Pinpoint the cell where the given text exists, returning its [x, y] midpoint coordinate. 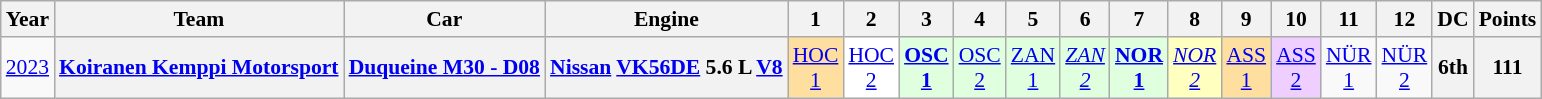
NOR2 [1194, 68]
Duqueine M30 - D08 [444, 68]
10 [1296, 19]
Team [199, 19]
ASS1 [1246, 68]
Car [444, 19]
ASS2 [1296, 68]
Points [1508, 19]
ZAN1 [1033, 68]
Koiranen Kemppi Motorsport [199, 68]
ZAN2 [1085, 68]
4 [980, 19]
3 [926, 19]
9 [1246, 19]
5 [1033, 19]
OSC1 [926, 68]
7 [1139, 19]
8 [1194, 19]
6 [1085, 19]
6th [1452, 68]
111 [1508, 68]
2023 [28, 68]
1 [816, 19]
HOC2 [871, 68]
NOR1 [1139, 68]
Year [28, 19]
OSC2 [980, 68]
11 [1349, 19]
DC [1452, 19]
NÜR2 [1405, 68]
NÜR1 [1349, 68]
2 [871, 19]
12 [1405, 19]
HOC1 [816, 68]
Engine [666, 19]
Nissan VK56DE 5.6 L V8 [666, 68]
